Return the (X, Y) coordinate for the center point of the cell that contains the specified text.  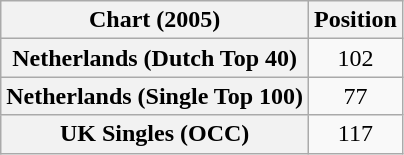
Position (356, 20)
UK Singles (OCC) (155, 134)
Chart (2005) (155, 20)
102 (356, 58)
117 (356, 134)
77 (356, 96)
Netherlands (Dutch Top 40) (155, 58)
Netherlands (Single Top 100) (155, 96)
